Search for the cell housing the specified text and yield its (x, y) center coordinate. 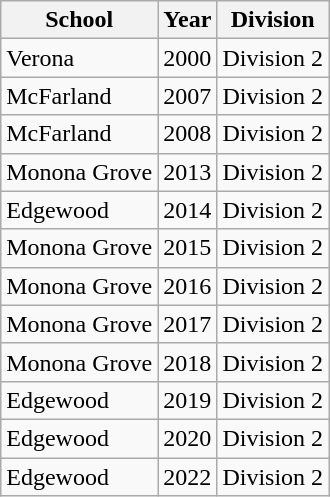
2007 (188, 96)
2022 (188, 477)
2020 (188, 438)
2013 (188, 172)
Division (273, 20)
2018 (188, 362)
2015 (188, 248)
2000 (188, 58)
2008 (188, 134)
School (80, 20)
2014 (188, 210)
2016 (188, 286)
Year (188, 20)
2019 (188, 400)
2017 (188, 324)
Verona (80, 58)
